Search for the cell housing the specified text and yield its (x, y) center coordinate. 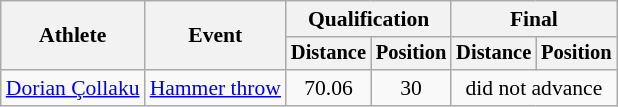
Dorian Çollaku (73, 88)
Event (216, 36)
30 (411, 88)
Athlete (73, 36)
did not advance (534, 88)
Qualification (368, 19)
Hammer throw (216, 88)
Final (534, 19)
70.06 (328, 88)
